Extract the [x, y] coordinate from the center of the cell holding the provided text.  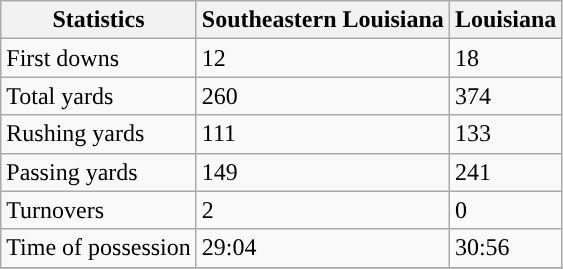
Rushing yards [99, 134]
2 [322, 210]
Total yards [99, 96]
Passing yards [99, 172]
374 [505, 96]
0 [505, 210]
149 [322, 172]
Turnovers [99, 210]
18 [505, 58]
Time of possession [99, 248]
First downs [99, 58]
133 [505, 134]
30:56 [505, 248]
29:04 [322, 248]
Statistics [99, 20]
Southeastern Louisiana [322, 20]
260 [322, 96]
111 [322, 134]
12 [322, 58]
241 [505, 172]
Louisiana [505, 20]
